Determine the [x, y] coordinate at the center of the cell enclosing the given text.  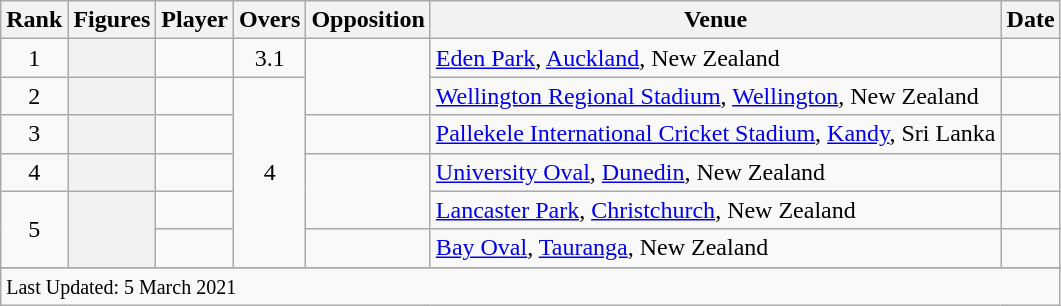
Date [1030, 20]
Bay Oval, Tauranga, New Zealand [716, 248]
Overs [270, 20]
Rank [34, 20]
3.1 [270, 58]
Player [195, 20]
1 [34, 58]
3 [34, 134]
Opposition [368, 20]
5 [34, 229]
Lancaster Park, Christchurch, New Zealand [716, 210]
Eden Park, Auckland, New Zealand [716, 58]
2 [34, 96]
Figures [112, 20]
University Oval, Dunedin, New Zealand [716, 172]
Venue [716, 20]
Wellington Regional Stadium, Wellington, New Zealand [716, 96]
Pallekele International Cricket Stadium, Kandy, Sri Lanka [716, 134]
Last Updated: 5 March 2021 [530, 286]
